Identify which cell holds the provided text, then report its [X, Y] central coordinate. 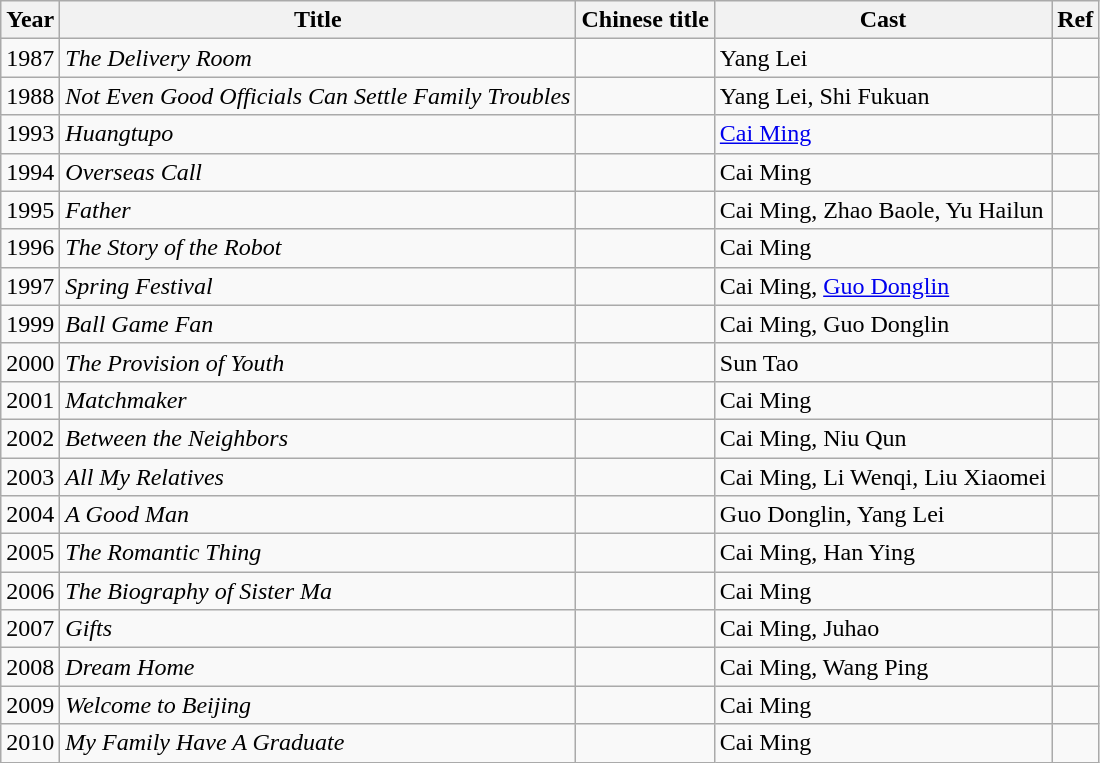
2002 [30, 438]
The Delivery Room [318, 58]
All My Relatives [318, 477]
2008 [30, 667]
Huangtupo [318, 134]
2000 [30, 362]
1995 [30, 210]
Chinese title [645, 20]
2007 [30, 629]
2004 [30, 515]
Yang Lei, Shi Fukuan [882, 96]
Ref [1076, 20]
Spring Festival [318, 286]
Cast [882, 20]
2009 [30, 705]
The Biography of Sister Ma [318, 591]
The Provision of Youth [318, 362]
1997 [30, 286]
The Romantic Thing [318, 553]
Yang Lei [882, 58]
Guo Donglin, Yang Lei [882, 515]
Overseas Call [318, 172]
1999 [30, 324]
1994 [30, 172]
Ball Game Fan [318, 324]
Welcome to Beijing [318, 705]
2010 [30, 743]
Matchmaker [318, 400]
My Family Have A Graduate [318, 743]
2003 [30, 477]
Between the Neighbors [318, 438]
1987 [30, 58]
2006 [30, 591]
Cai Ming, Juhao [882, 629]
1993 [30, 134]
Not Even Good Officials Can Settle Family Troubles [318, 96]
Cai Ming, Han Ying [882, 553]
The Story of the Robot [318, 248]
Gifts [318, 629]
Cai Ming, Zhao Baole, Yu Hailun [882, 210]
Cai Ming, Li Wenqi, Liu Xiaomei [882, 477]
Year [30, 20]
2001 [30, 400]
Cai Ming, Wang Ping [882, 667]
Title [318, 20]
Dream Home [318, 667]
Sun Tao [882, 362]
Cai Ming, Niu Qun [882, 438]
1988 [30, 96]
1996 [30, 248]
Father [318, 210]
2005 [30, 553]
A Good Man [318, 515]
